Locate the cell with the specified text and output its (X, Y) center coordinate. 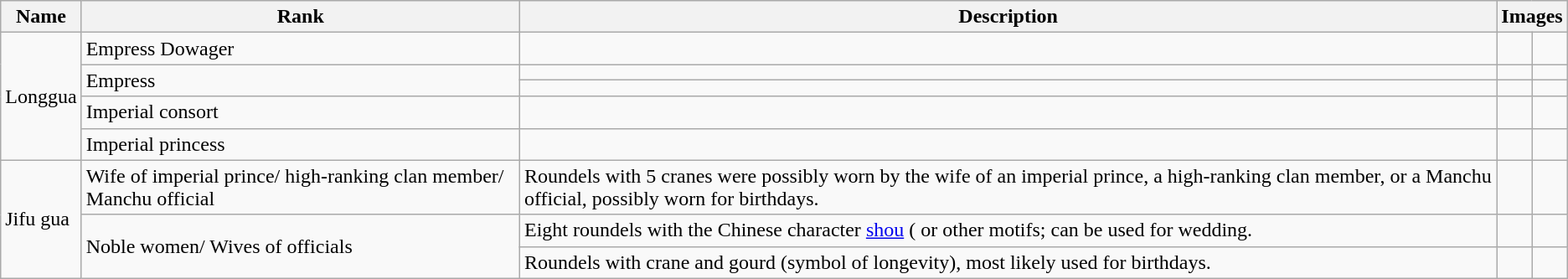
Name (41, 17)
Jifu gua (41, 220)
Imperial princess (300, 144)
Rank (300, 17)
Imperial consort (300, 112)
Images (1532, 17)
Wife of imperial prince/ high-ranking clan member/ Manchu official (300, 188)
Empress Dowager (300, 49)
Empress (300, 80)
Longgua (41, 96)
Noble women/ Wives of officials (300, 246)
Description (1008, 17)
Roundels with crane and gourd (symbol of longevity), most likely used for birthdays. (1008, 262)
Eight roundels with the Chinese character shou ( or other motifs; can be used for wedding. (1008, 230)
